Pinpoint the cell where the given text exists, returning its [X, Y] midpoint coordinate. 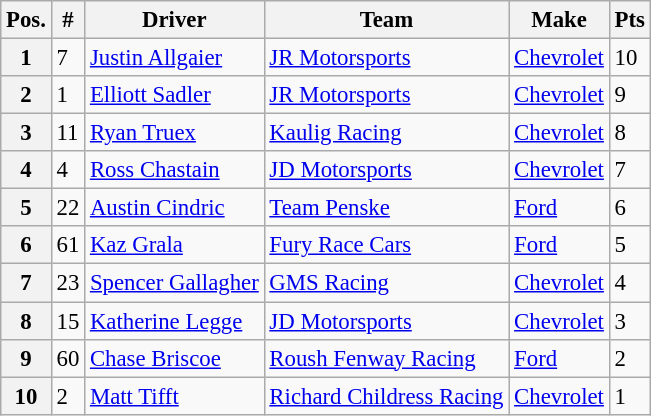
Chase Briscoe [174, 358]
22 [68, 208]
Elliott Sadler [174, 95]
60 [68, 358]
Pos. [26, 20]
# [68, 20]
Ross Chastain [174, 170]
Make [559, 20]
Katherine Legge [174, 321]
11 [68, 133]
Roush Fenway Racing [386, 358]
15 [68, 321]
Justin Allgaier [174, 58]
Kaz Grala [174, 245]
Team [386, 20]
Richard Childress Racing [386, 396]
Ryan Truex [174, 133]
GMS Racing [386, 283]
61 [68, 245]
Pts [630, 20]
Austin Cindric [174, 208]
Team Penske [386, 208]
23 [68, 283]
Kaulig Racing [386, 133]
Spencer Gallagher [174, 283]
Driver [174, 20]
Fury Race Cars [386, 245]
Matt Tifft [174, 396]
